Find where the given text appears and provide that cell's center as [x, y] coordinate. 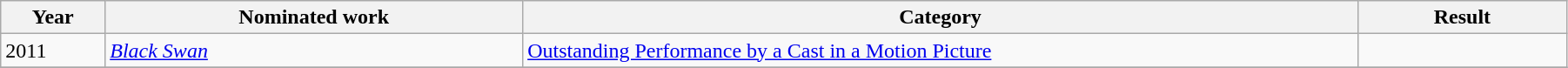
Outstanding Performance by a Cast in a Motion Picture [941, 51]
Nominated work [314, 17]
Black Swan [314, 51]
2011 [53, 51]
Year [53, 17]
Result [1462, 17]
Category [941, 17]
